Find where the given text appears and provide that cell's center as [x, y] coordinate. 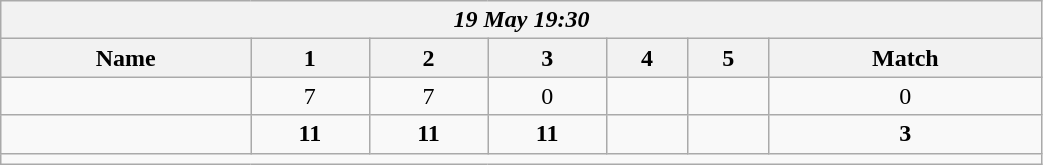
19 May 19:30 [522, 20]
2 [428, 58]
5 [728, 58]
4 [648, 58]
1 [310, 58]
Name [126, 58]
Match [906, 58]
